Extract the [X, Y] coordinate from the center of the cell holding the provided text.  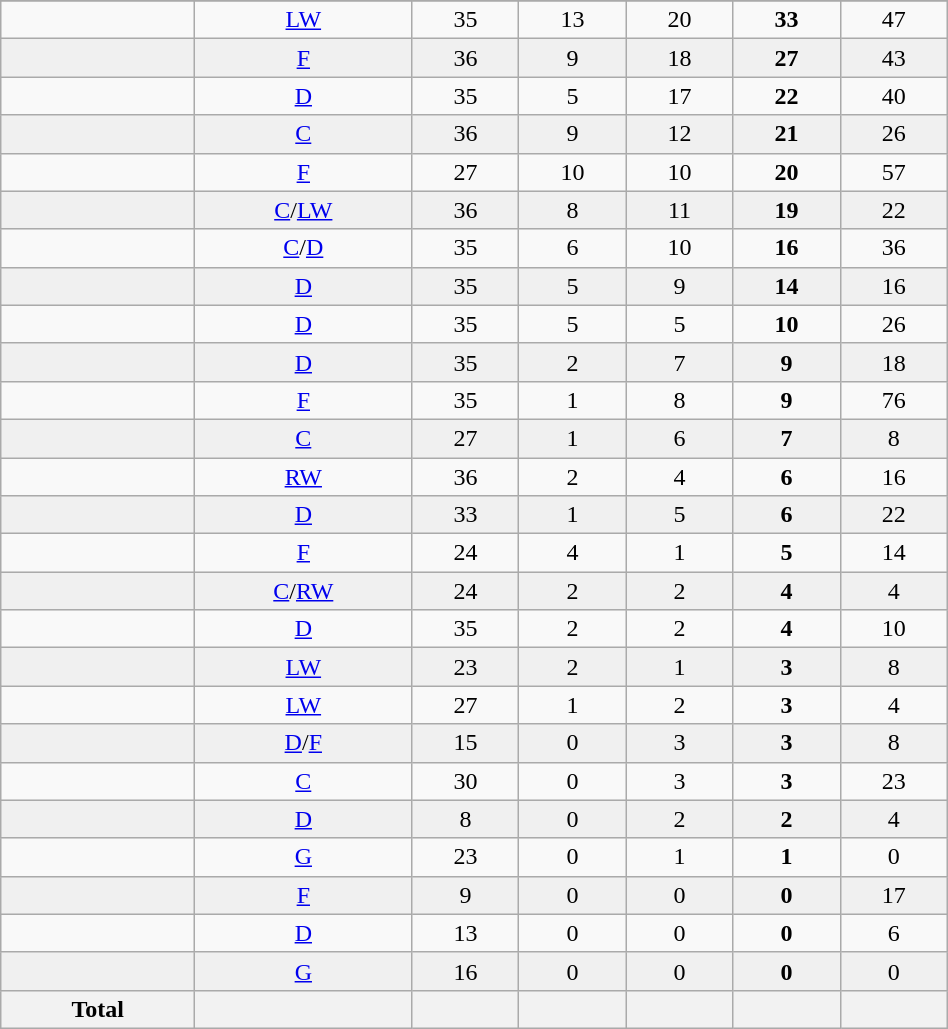
RW [304, 477]
40 [894, 96]
21 [786, 134]
11 [680, 210]
19 [786, 210]
47 [894, 20]
15 [466, 743]
43 [894, 58]
C/LW [304, 210]
57 [894, 172]
12 [680, 134]
Total [98, 1009]
D/F [304, 743]
C/RW [304, 591]
30 [466, 781]
76 [894, 400]
C/D [304, 248]
